Pinpoint the cell where the given text exists, returning its [X, Y] midpoint coordinate. 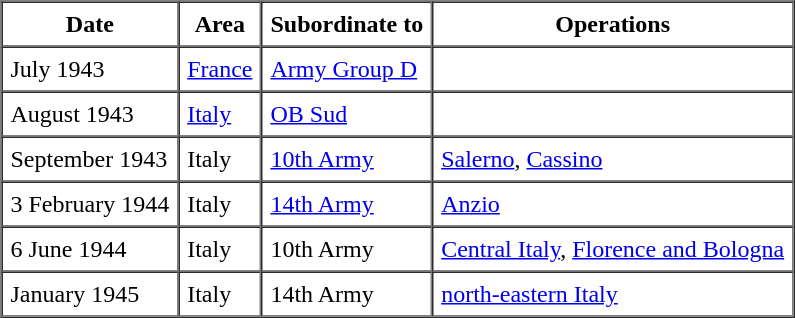
Anzio [612, 204]
January 1945 [90, 294]
Salerno, Cassino [612, 158]
OB Sud [346, 114]
Operations [612, 24]
July 1943 [90, 68]
August 1943 [90, 114]
France [220, 68]
north-eastern Italy [612, 294]
Date [90, 24]
Subordinate to [346, 24]
Army Group D [346, 68]
3 February 1944 [90, 204]
Central Italy, Florence and Bologna [612, 248]
Area [220, 24]
September 1943 [90, 158]
6 June 1944 [90, 248]
